From the cell containing the given text, extract its center point as (x, y) coordinate. 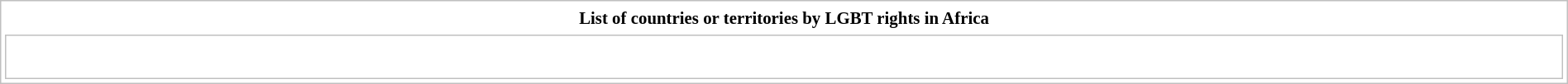
List of countries or territories by LGBT rights in Africa (784, 18)
